Detect which cell encompasses the target text, then output its (x, y) center coordinate. 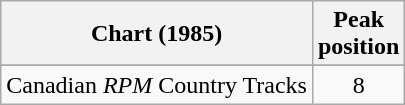
Peakposition (358, 34)
Canadian RPM Country Tracks (157, 85)
Chart (1985) (157, 34)
8 (358, 85)
